Pinpoint the cell where the given text exists, returning its (X, Y) midpoint coordinate. 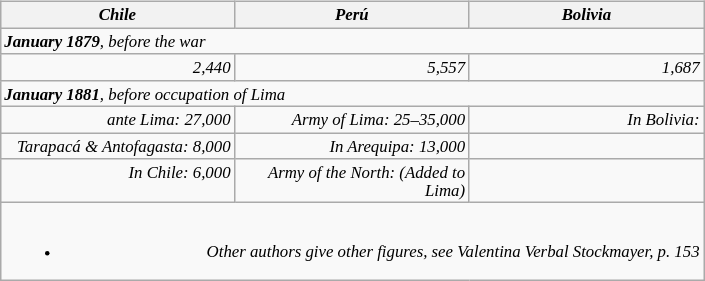
2,440 (117, 67)
January 1879, before the war (352, 41)
ante Lima: 27,000 (117, 119)
Army of the North: (Added to Lima) (352, 181)
Chile (117, 15)
In Bolivia: (586, 119)
January 1881, before occupation of Lima (352, 93)
Bolivia (586, 15)
Perú (352, 15)
Tarapacá & Antofagasta: 8,000 (117, 146)
In Arequipa: 13,000 (352, 146)
Other authors give other figures, see Valentina Verbal Stockmayer, p. 153 (352, 242)
In Chile: 6,000 (117, 181)
5,557 (352, 67)
1,687 (586, 67)
Army of Lima: 25–35,000 (352, 119)
